Output the (X, Y) coordinate of the center of the cell containing the given text.  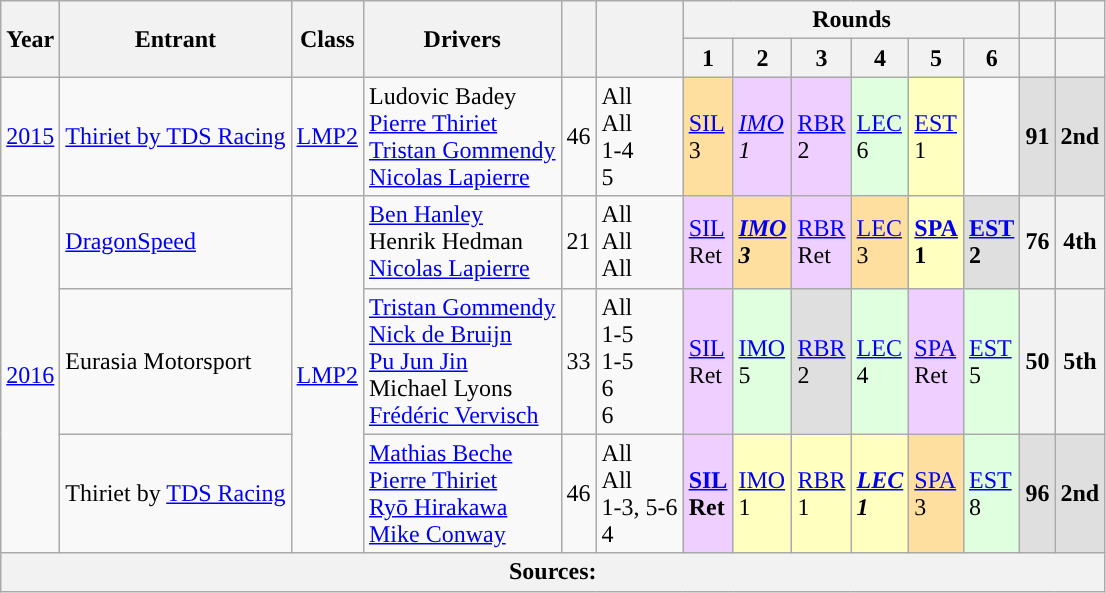
LEC6 (880, 136)
91 (1038, 136)
50 (1038, 361)
96 (1038, 494)
5 (936, 58)
2015 (30, 136)
AllAll1-3, 5-64 (640, 494)
LEC1 (880, 494)
21 (578, 242)
Tristan Gommendy Nick de Bruijn Pu Jun Jin Michael Lyons Frédéric Vervisch (462, 361)
IMO3 (762, 242)
2 (762, 58)
SPA3 (936, 494)
RBR1 (822, 494)
4 (880, 58)
EST8 (991, 494)
6 (991, 58)
LEC3 (880, 242)
Rounds (852, 20)
EST2 (991, 242)
4th (1080, 242)
Ben Hanley Henrik Hedman Nicolas Lapierre (462, 242)
AllAllAll (640, 242)
76 (1038, 242)
Ludovic Badey Pierre Thiriet Tristan Gommendy Nicolas Lapierre (462, 136)
EST1 (936, 136)
SPARet (936, 361)
Class (327, 39)
IMO5 (762, 361)
SIL3 (708, 136)
LEC4 (880, 361)
Entrant (176, 39)
SPA1 (936, 242)
3 (822, 58)
Drivers (462, 39)
33 (578, 361)
2016 (30, 374)
Year (30, 39)
All1-51-566 (640, 361)
RBRRet (822, 242)
EST5 (991, 361)
5th (1080, 361)
Mathias Beche Pierre Thiriet Ryō Hirakawa Mike Conway (462, 494)
DragonSpeed (176, 242)
1 (708, 58)
Sources: (553, 572)
AllAll1-45 (640, 136)
Eurasia Motorsport (176, 361)
